For the text-containing cell, return its midpoint in (X, Y) coordinate format. 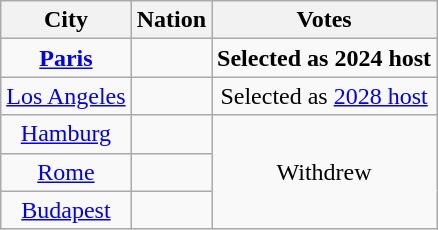
Withdrew (324, 172)
Selected as 2024 host (324, 58)
Rome (66, 172)
Selected as 2028 host (324, 96)
Nation (171, 20)
Paris (66, 58)
City (66, 20)
Los Angeles (66, 96)
Budapest (66, 210)
Hamburg (66, 134)
Votes (324, 20)
